Search for the cell housing the specified text and yield its (x, y) center coordinate. 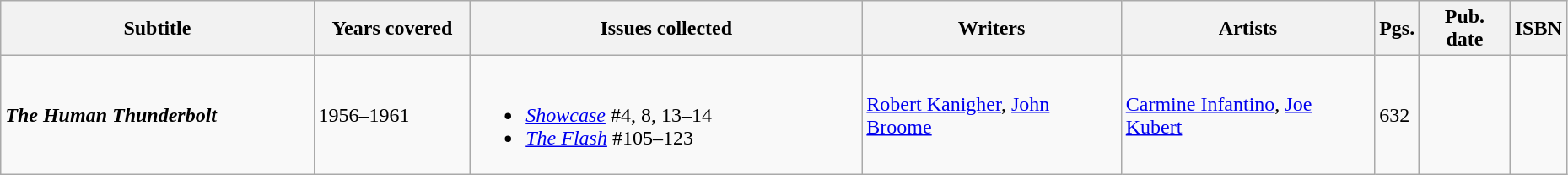
Writers (992, 29)
Artists (1247, 29)
Showcase #4, 8, 13–14The Flash #105–123 (666, 115)
Issues collected (666, 29)
ISBN (1538, 29)
Pub. date (1464, 29)
1956–1961 (392, 115)
Years covered (392, 29)
Robert Kanigher, John Broome (992, 115)
Carmine Infantino, Joe Kubert (1247, 115)
632 (1397, 115)
Pgs. (1397, 29)
The Human Thunderbolt (157, 115)
Subtitle (157, 29)
